Detect which cell encompasses the target text, then output its (x, y) center coordinate. 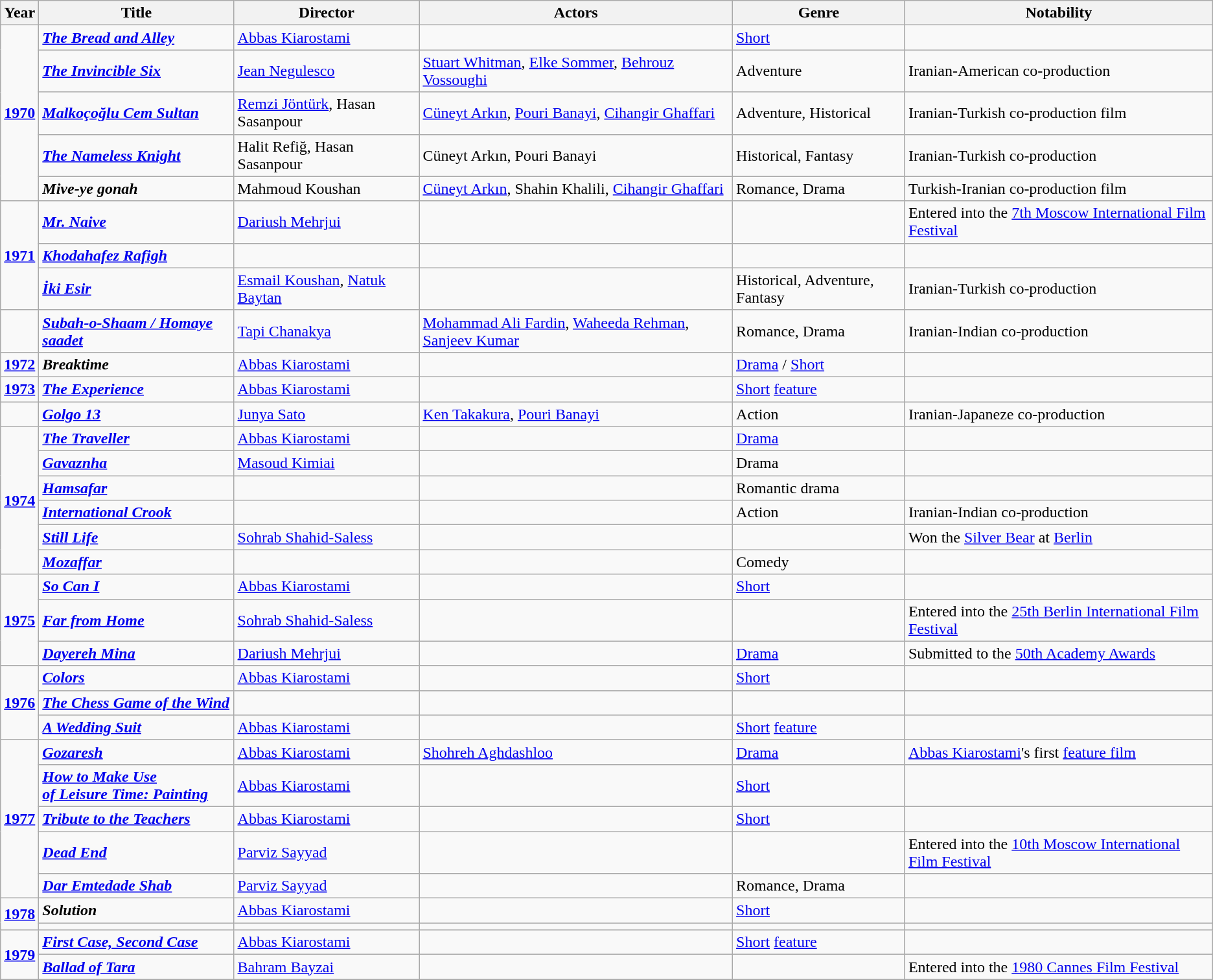
Malkoçoğlu Cem Sultan (136, 113)
Abbas Kiarostami's first feature film (1059, 752)
The Experience (136, 389)
The Nameless Knight (136, 156)
Gavaznha (136, 463)
Shohreh Aghdashloo (576, 752)
Comedy (819, 562)
Tapi Chanakya (327, 331)
1971 (19, 255)
Breaktime (136, 364)
Iranian-Japaneze co-production (1059, 414)
Genre (819, 13)
Romantic drama (819, 488)
Ken Takakura, Pouri Banayi (576, 414)
International Crook (136, 513)
Dar Emtedade Shab (136, 886)
Dayereh Mina (136, 653)
1978 (19, 914)
1979 (19, 955)
Junya Sato (327, 414)
Mive-ye gonah (136, 189)
Colors (136, 678)
The Invincible Six (136, 71)
1972 (19, 364)
Director (327, 13)
Entered into the 25th Berlin International Film Festival (1059, 620)
So Can I (136, 587)
Entered into the 10th Moscow International Film Festival (1059, 852)
İki Esir (136, 289)
Still Life (136, 537)
How to Make Use of Leisure Time: Painting (136, 786)
Halit Refiğ, Hasan Sasanpour (327, 156)
Year (19, 13)
Mozaffar (136, 562)
Drama / Short (819, 364)
Notability (1059, 13)
Won the Silver Bear at Berlin (1059, 537)
Tribute to the Teachers (136, 819)
Adventure, Historical (819, 113)
1974 (19, 500)
Historical, Fantasy (819, 156)
The Traveller (136, 439)
Esmail Koushan, Natuk Baytan (327, 289)
The Chess Game of the Wind (136, 703)
The Bread and Alley (136, 38)
Cüneyt Arkın, Pouri Banayi (576, 156)
Cüneyt Arkın, Pouri Banayi, Cihangir Ghaffari (576, 113)
Remzi Jöntürk, Hasan Sasanpour (327, 113)
Entered into the 1980 Cannes Film Festival (1059, 967)
Actors (576, 13)
Mohammad Ali Fardin, Waheeda Rehman, Sanjeev Kumar (576, 331)
1977 (19, 819)
Dead End (136, 852)
Gozaresh (136, 752)
1975 (19, 620)
1976 (19, 703)
A Wedding Suit (136, 727)
Khodahafez Rafigh (136, 255)
Golgo 13 (136, 414)
Stuart Whitman, Elke Sommer, Behrouz Vossoughi (576, 71)
Mr. Naive (136, 222)
Cüneyt Arkın, Shahin Khalili, Cihangir Ghaffari (576, 189)
1970 (19, 113)
Iranian-American co-production (1059, 71)
Historical, Adventure, Fantasy (819, 289)
Entered into the 7th Moscow International Film Festival (1059, 222)
Solution (136, 911)
Subah-o-Shaam / Homaye saadet (136, 331)
Title (136, 13)
1973 (19, 389)
Masoud Kimiai (327, 463)
Mahmoud Koushan (327, 189)
Submitted to the 50th Academy Awards (1059, 653)
Iranian-Turkish co-production film (1059, 113)
Turkish-Iranian co-production film (1059, 189)
Bahram Bayzai (327, 967)
Far from Home (136, 620)
Adventure (819, 71)
Hamsafar (136, 488)
Ballad of Tara (136, 967)
Jean Negulesco (327, 71)
First Case, Second Case (136, 942)
